Pinpoint the cell where the given text exists, returning its [x, y] midpoint coordinate. 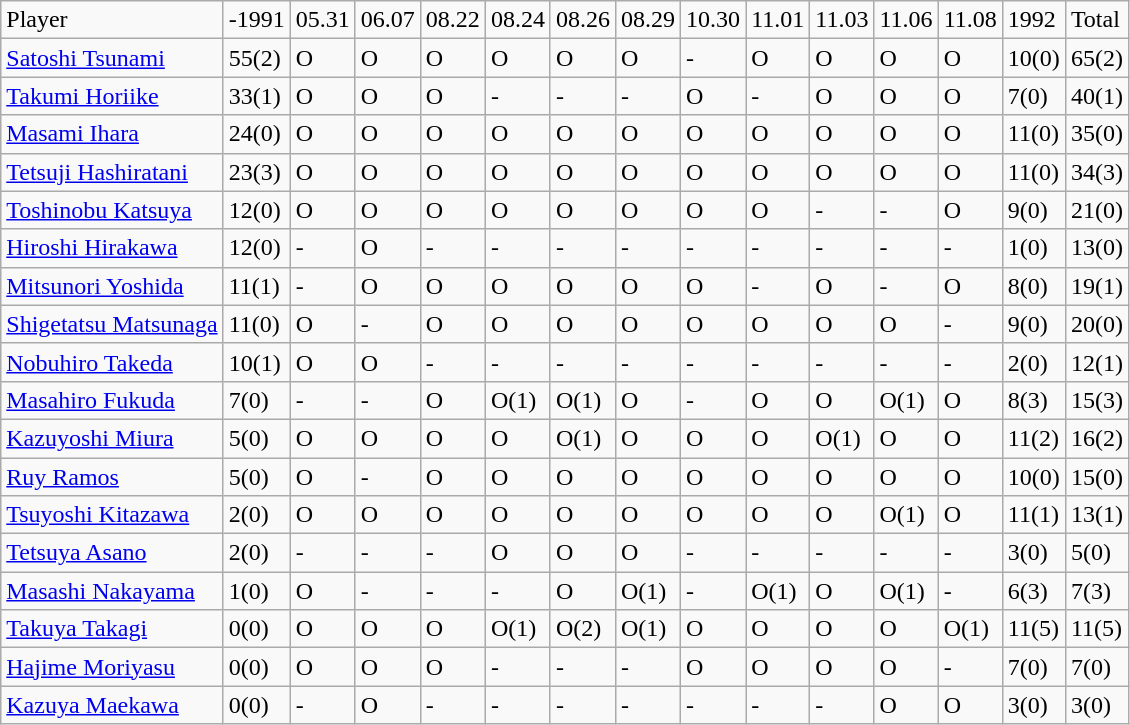
33(1) [256, 96]
Kazuyoshi Miura [112, 438]
11.03 [842, 20]
Takumi Horiike [112, 96]
40(1) [1096, 96]
11.06 [906, 20]
15(0) [1096, 477]
06.07 [388, 20]
Hiroshi Hirakawa [112, 248]
35(0) [1096, 134]
34(3) [1096, 172]
Player [112, 20]
8(3) [1034, 400]
Hajime Moriyasu [112, 667]
19(1) [1096, 286]
Tetsuya Asano [112, 553]
Nobuhiro Takeda [112, 362]
Mitsunori Yoshida [112, 286]
Total [1096, 20]
11.01 [778, 20]
Masahiro Fukuda [112, 400]
55(2) [256, 58]
Ruy Ramos [112, 477]
23(3) [256, 172]
12(1) [1096, 362]
Tetsuji Hashiratani [112, 172]
20(0) [1096, 324]
Shigetatsu Matsunaga [112, 324]
11(2) [1034, 438]
10(1) [256, 362]
Toshinobu Katsuya [112, 210]
13(0) [1096, 248]
7(3) [1096, 591]
16(2) [1096, 438]
Masashi Nakayama [112, 591]
Tsuyoshi Kitazawa [112, 515]
24(0) [256, 134]
Masami Ihara [112, 134]
08.29 [648, 20]
65(2) [1096, 58]
1992 [1034, 20]
-1991 [256, 20]
08.22 [452, 20]
08.26 [582, 20]
15(3) [1096, 400]
Satoshi Tsunami [112, 58]
O(2) [582, 629]
Kazuya Maekawa [112, 705]
08.24 [518, 20]
8(0) [1034, 286]
05.31 [322, 20]
6(3) [1034, 591]
10.30 [714, 20]
11.08 [970, 20]
Takuya Takagi [112, 629]
21(0) [1096, 210]
13(1) [1096, 515]
